Provide the [x, y] coordinate of the cell's center where the given text is located.  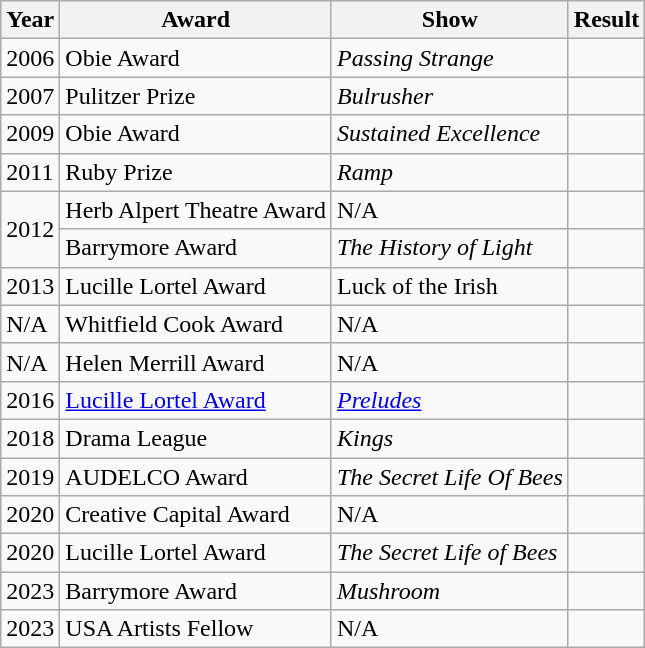
2006 [30, 58]
Show [450, 20]
Bulrusher [450, 96]
2018 [30, 438]
Sustained Excellence [450, 134]
2011 [30, 172]
2007 [30, 96]
Helen Merrill Award [196, 362]
Drama League [196, 438]
Year [30, 20]
Ruby Prize [196, 172]
Award [196, 20]
AUDELCO Award [196, 477]
Preludes [450, 400]
2013 [30, 286]
Luck of the Irish [450, 286]
USA Artists Fellow [196, 629]
Pulitzer Prize [196, 96]
Creative Capital Award [196, 515]
The History of Light [450, 248]
Kings [450, 438]
The Secret Life of Bees [450, 553]
Whitfield Cook Award [196, 324]
Ramp [450, 172]
2012 [30, 229]
Passing Strange [450, 58]
Result [606, 20]
2016 [30, 400]
2009 [30, 134]
Mushroom [450, 591]
Herb Alpert Theatre Award [196, 210]
The Secret Life Of Bees [450, 477]
2019 [30, 477]
